Identify which cell holds the provided text, then report its (X, Y) central coordinate. 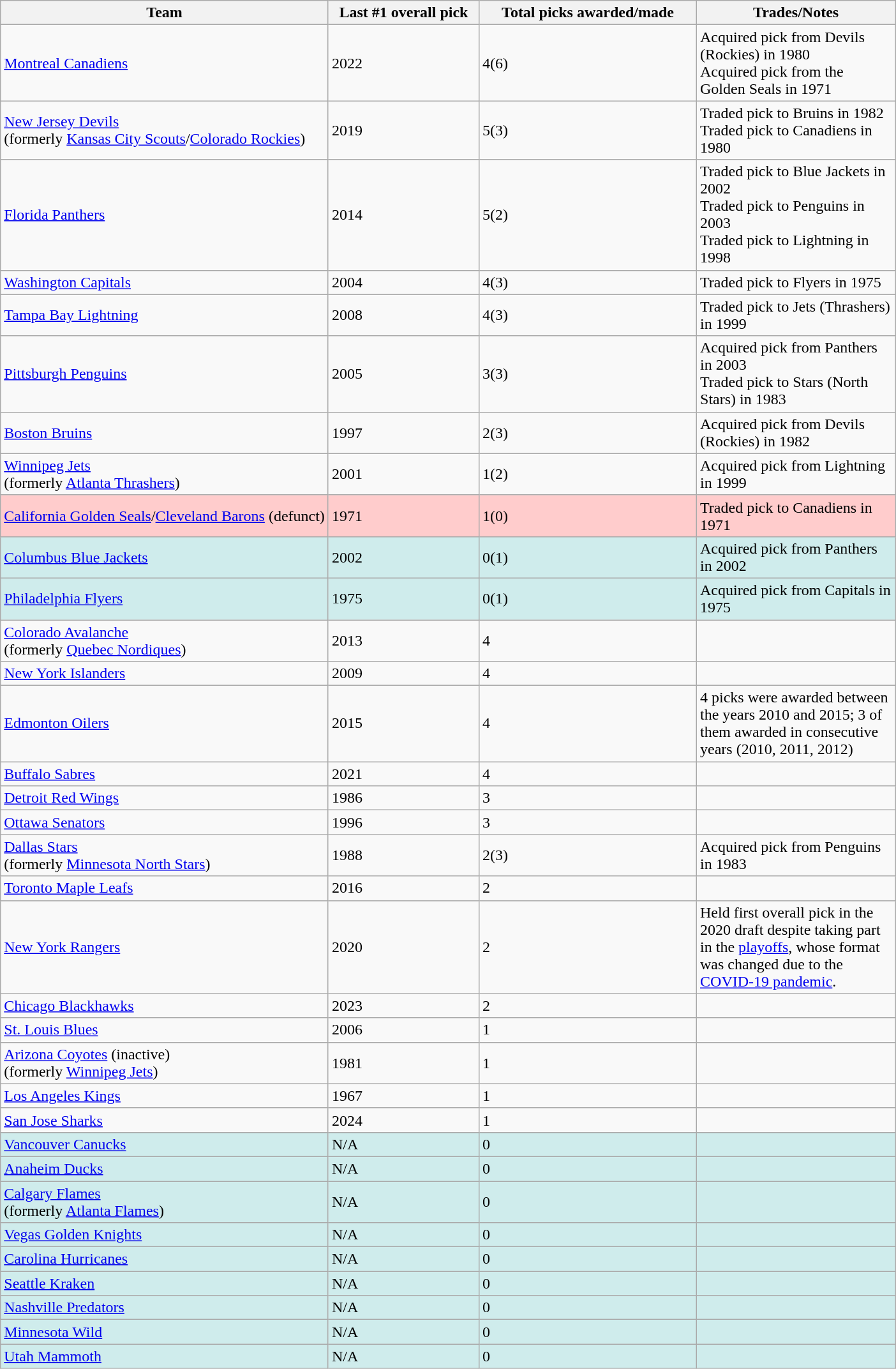
Seattle Kraken (165, 1283)
2002 (403, 557)
1981 (403, 1063)
New Jersey Devils (formerly Kansas City Scouts/Colorado Rockies) (165, 130)
Pittsburgh Penguins (165, 374)
Vegas Golden Knights (165, 1235)
Acquired pick from Devils (Rockies) in 1980 Acquired pick from the Golden Seals in 1971 (796, 63)
Team (165, 13)
Nashville Predators (165, 1308)
2022 (403, 63)
Washington Capitals (165, 282)
St. Louis Blues (165, 1030)
1996 (403, 822)
4(6) (587, 63)
5(3) (587, 130)
2009 (403, 674)
Arizona Coyotes (inactive) (formerly Winnipeg Jets) (165, 1063)
2024 (403, 1120)
San Jose Sharks (165, 1120)
Anaheim Ducks (165, 1169)
Vancouver Canucks (165, 1144)
Montreal Canadiens (165, 63)
2016 (403, 888)
Total picks awarded/made (587, 13)
Columbus Blue Jackets (165, 557)
Acquired pick from Panthers in 2003Traded pick to Stars (North Stars) in 1983 (796, 374)
Utah Mammoth (165, 1356)
2013 (403, 640)
Acquired pick from Penguins in 1983 (796, 856)
4 picks were awarded between the years 2010 and 2015; 3 of them awarded in consecutive years (2010, 2011, 2012) (796, 724)
Held first overall pick in the 2020 draft despite taking part in the playoffs, whose format was changed due to the COVID-19 pandemic. (796, 947)
Traded pick to Canadiens in 1971 (796, 516)
Colorado Avalanche (formerly Quebec Nordiques) (165, 640)
1997 (403, 433)
Philadelphia Flyers (165, 599)
1967 (403, 1096)
Acquired pick from Devils (Rockies) in 1982 (796, 433)
2019 (403, 130)
Ottawa Senators (165, 822)
California Golden Seals/Cleveland Barons (defunct) (165, 516)
2005 (403, 374)
Traded pick to Flyers in 1975 (796, 282)
1(0) (587, 516)
Minnesota Wild (165, 1332)
Florida Panthers (165, 215)
2020 (403, 947)
2015 (403, 724)
Traded pick to Blue Jackets in 2002 Traded pick to Penguins in 2003 Traded pick to Lightning in 1998 (796, 215)
Acquired pick from Lightning in 1999 (796, 474)
2021 (403, 774)
New York Rangers (165, 947)
Last #1 overall pick (403, 13)
2006 (403, 1030)
Buffalo Sabres (165, 774)
Winnipeg Jets (formerly Atlanta Thrashers) (165, 474)
5(2) (587, 215)
2008 (403, 315)
Traded pick to Bruins in 1982Traded pick to Canadiens in 1980 (796, 130)
1971 (403, 516)
Chicago Blackhawks (165, 1006)
2004 (403, 282)
Edmonton Oilers (165, 724)
2023 (403, 1006)
New York Islanders (165, 674)
Trades/Notes (796, 13)
2001 (403, 474)
1986 (403, 798)
Tampa Bay Lightning (165, 315)
Detroit Red Wings (165, 798)
1(2) (587, 474)
Los Angeles Kings (165, 1096)
Boston Bruins (165, 433)
2014 (403, 215)
Toronto Maple Leafs (165, 888)
Traded pick to Jets (Thrashers) in 1999 (796, 315)
3(3) (587, 374)
Dallas Stars (formerly Minnesota North Stars) (165, 856)
Calgary Flames (formerly Atlanta Flames) (165, 1202)
Acquired pick from Panthers in 2002 (796, 557)
Carolina Hurricanes (165, 1259)
1975 (403, 599)
1988 (403, 856)
Acquired pick from Capitals in 1975 (796, 599)
